From the cell containing the given text, extract its center point as [x, y] coordinate. 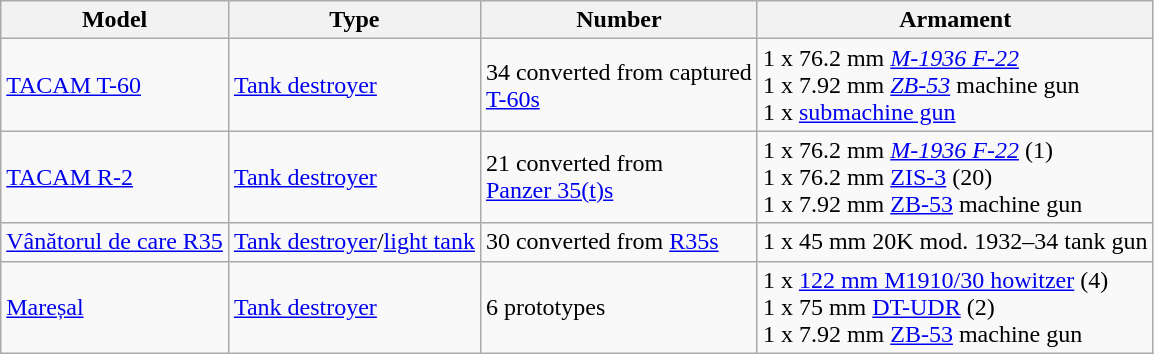
Vânătorul de care R35 [115, 242]
TACAM R-2 [115, 177]
30 converted from R35s [618, 242]
Number [618, 20]
Tank destroyer/light tank [354, 242]
34 converted from capturedT-60s [618, 85]
Mareșal [115, 307]
Model [115, 20]
1 x 76.2 mm M-1936 F-22 (1)1 x 76.2 mm ZIS-3 (20)1 x 7.92 mm ZB-53 machine gun [955, 177]
TACAM T-60 [115, 85]
1 x 76.2 mm M-1936 F-221 x 7.92 mm ZB-53 machine gun1 x submachine gun [955, 85]
1 x 45 mm 20K mod. 1932–34 tank gun [955, 242]
1 x 122 mm M1910/30 howitzer (4)1 x 75 mm DT-UDR (2)1 x 7.92 mm ZB-53 machine gun [955, 307]
Type [354, 20]
Armament [955, 20]
6 prototypes [618, 307]
21 converted fromPanzer 35(t)s [618, 177]
